Provide the [x, y] coordinate of the cell's center where the given text is located.  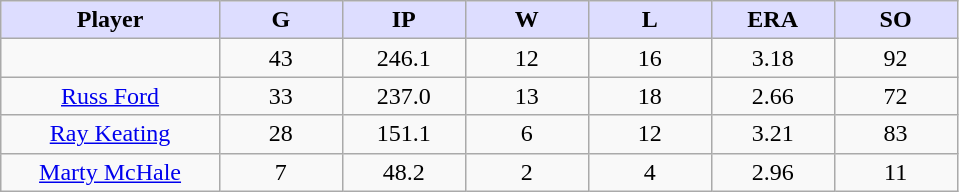
43 [280, 58]
16 [650, 58]
72 [896, 96]
33 [280, 96]
W [526, 20]
2 [526, 172]
Player [110, 20]
4 [650, 172]
G [280, 20]
92 [896, 58]
246.1 [404, 58]
6 [526, 134]
ERA [772, 20]
L [650, 20]
Russ Ford [110, 96]
83 [896, 134]
18 [650, 96]
13 [526, 96]
28 [280, 134]
IP [404, 20]
Marty McHale [110, 172]
3.18 [772, 58]
11 [896, 172]
151.1 [404, 134]
Ray Keating [110, 134]
2.66 [772, 96]
SO [896, 20]
237.0 [404, 96]
48.2 [404, 172]
7 [280, 172]
3.21 [772, 134]
2.96 [772, 172]
